Find where the given text appears and provide that cell's center as (x, y) coordinate. 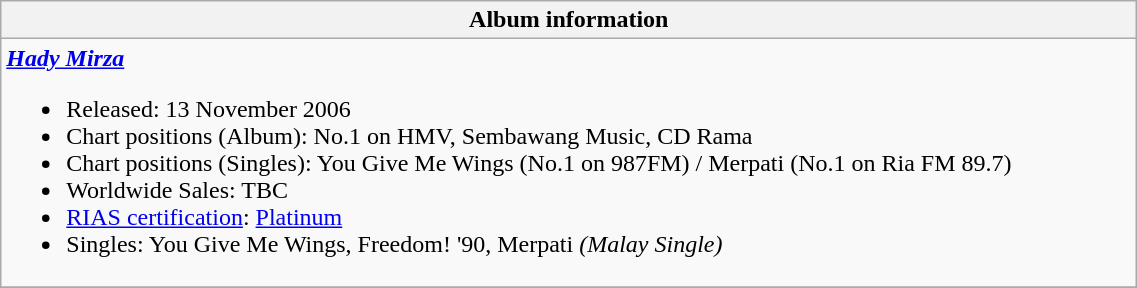
Album information (569, 20)
